Detect which cell encompasses the target text, then output its (X, Y) center coordinate. 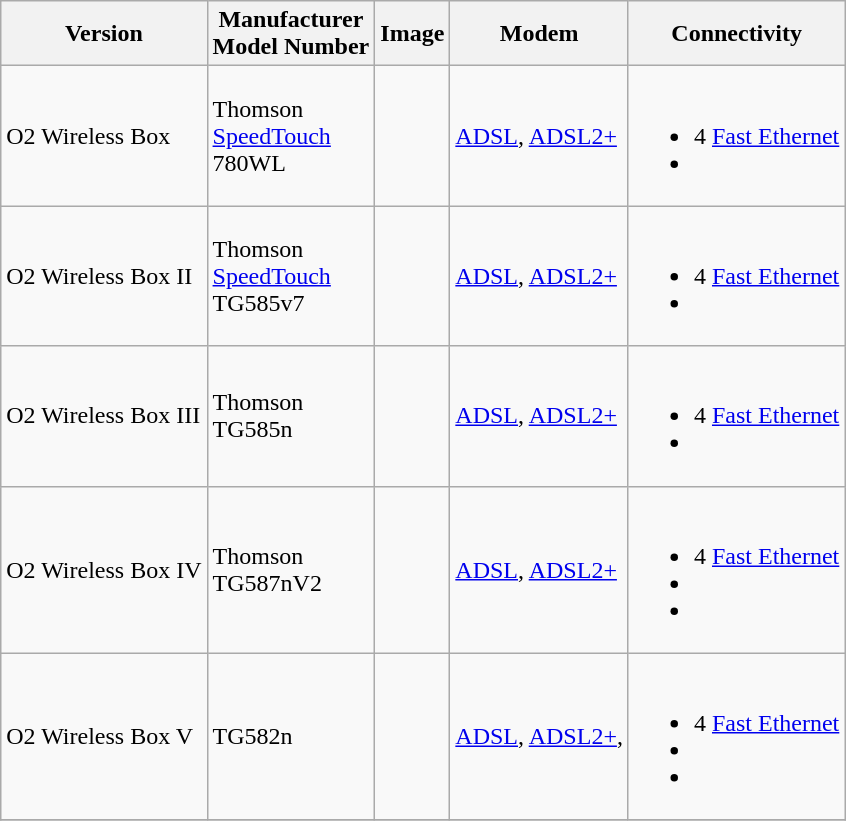
O2 Wireless Box II (104, 276)
ADSL, ADSL2+, (540, 736)
O2 Wireless Box IV (104, 570)
Thomson TG587nV2 (291, 570)
Modem (540, 34)
TG582n (291, 736)
ManufacturerModel Number (291, 34)
O2 Wireless Box (104, 136)
Connectivity (736, 34)
O2 Wireless Box V (104, 736)
Image (412, 34)
Thomson SpeedTouch 780WL (291, 136)
Thomson TG585n (291, 416)
O2 Wireless Box III (104, 416)
Thomson SpeedTouch TG585v7 (291, 276)
Version (104, 34)
